Identify which cell holds the provided text, then report its (x, y) central coordinate. 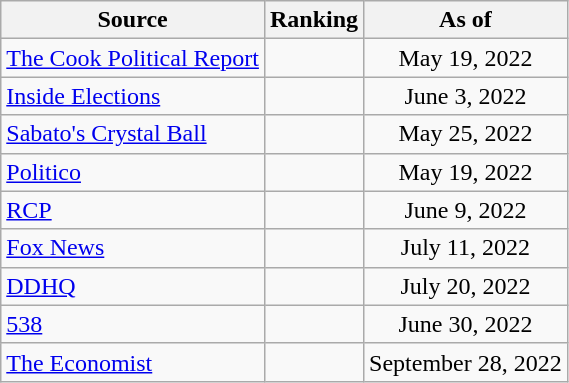
June 9, 2022 (466, 210)
The Cook Political Report (133, 58)
The Economist (133, 362)
Ranking (314, 20)
July 20, 2022 (466, 286)
As of (466, 20)
Politico (133, 172)
Source (133, 20)
DDHQ (133, 286)
Fox News (133, 248)
Inside Elections (133, 96)
September 28, 2022 (466, 362)
June 30, 2022 (466, 324)
May 25, 2022 (466, 134)
Sabato's Crystal Ball (133, 134)
July 11, 2022 (466, 248)
June 3, 2022 (466, 96)
RCP (133, 210)
538 (133, 324)
